Identify which cell holds the provided text, then report its [X, Y] central coordinate. 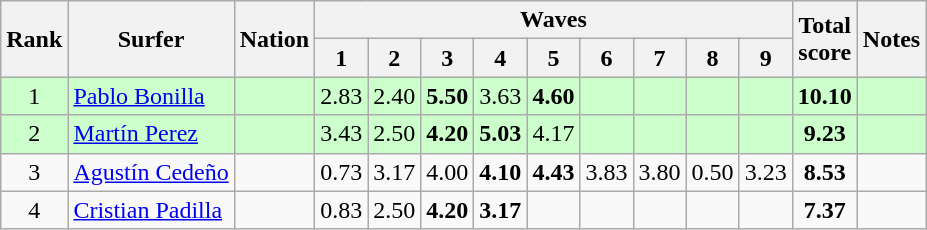
5.03 [500, 134]
Rank [34, 39]
4.00 [448, 172]
Surfer [151, 39]
Martín Perez [151, 134]
Totalscore [824, 39]
10.10 [824, 96]
4.10 [500, 172]
3.43 [342, 134]
9.23 [824, 134]
3.80 [660, 172]
4.60 [554, 96]
4.17 [554, 134]
Pablo Bonilla [151, 96]
5.50 [448, 96]
3.83 [606, 172]
4.43 [554, 172]
Waves [554, 20]
2.83 [342, 96]
8 [712, 58]
3.63 [500, 96]
0.73 [342, 172]
7 [660, 58]
5 [554, 58]
9 [766, 58]
8.53 [824, 172]
0.83 [342, 210]
6 [606, 58]
Agustín Cedeño [151, 172]
Notes [891, 39]
0.50 [712, 172]
7.37 [824, 210]
Nation [274, 39]
3.23 [766, 172]
2.40 [394, 96]
Cristian Padilla [151, 210]
